Return (x, y) of the center of cell containing provided text 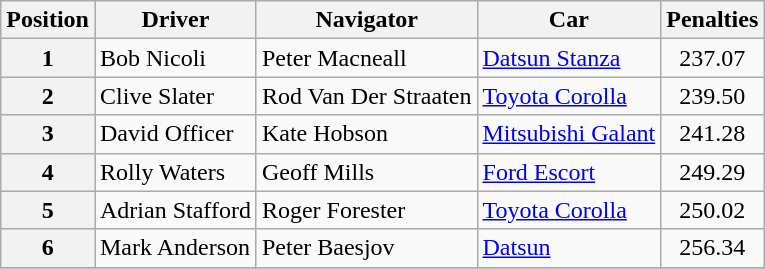
Rod Van Der Straaten (366, 96)
239.50 (712, 96)
Peter Macneall (366, 58)
Peter Baesjov (366, 248)
Clive Slater (175, 96)
Car (569, 20)
250.02 (712, 210)
Penalties (712, 20)
Driver (175, 20)
Geoff Mills (366, 172)
249.29 (712, 172)
Adrian Stafford (175, 210)
David Officer (175, 134)
Datsun (569, 248)
Navigator (366, 20)
4 (48, 172)
256.34 (712, 248)
3 (48, 134)
Rolly Waters (175, 172)
Mitsubishi Galant (569, 134)
2 (48, 96)
1 (48, 58)
241.28 (712, 134)
Ford Escort (569, 172)
6 (48, 248)
Bob Nicoli (175, 58)
Roger Forester (366, 210)
Kate Hobson (366, 134)
Mark Anderson (175, 248)
Position (48, 20)
Datsun Stanza (569, 58)
237.07 (712, 58)
5 (48, 210)
